Provide the [X, Y] coordinate of the cell's center where the given text is located.  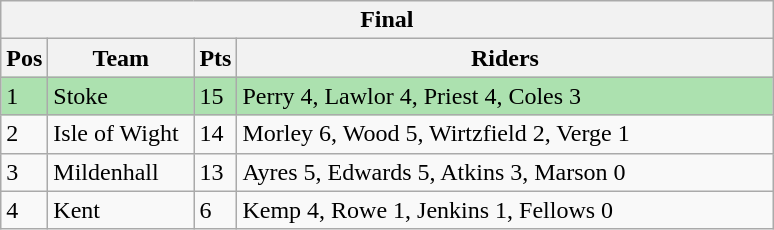
15 [216, 96]
Pts [216, 58]
6 [216, 210]
Perry 4, Lawlor 4, Priest 4, Coles 3 [505, 96]
Riders [505, 58]
Stoke [121, 96]
Morley 6, Wood 5, Wirtzfield 2, Verge 1 [505, 134]
14 [216, 134]
Kemp 4, Rowe 1, Jenkins 1, Fellows 0 [505, 210]
2 [24, 134]
Mildenhall [121, 172]
4 [24, 210]
Pos [24, 58]
3 [24, 172]
13 [216, 172]
Isle of Wight [121, 134]
Final [387, 20]
1 [24, 96]
Team [121, 58]
Kent [121, 210]
Ayres 5, Edwards 5, Atkins 3, Marson 0 [505, 172]
